Return the (x, y) coordinate for the center point of the cell that contains the specified text.  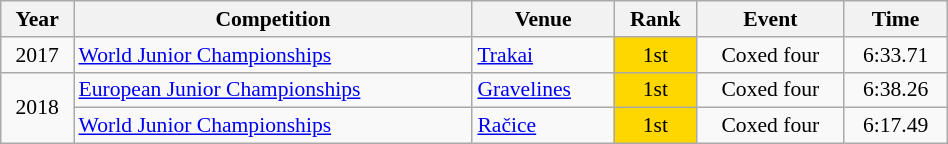
6:33.71 (896, 55)
Year (38, 19)
6:38.26 (896, 90)
European Junior Championships (274, 90)
Competition (274, 19)
2018 (38, 108)
Trakai (543, 55)
Gravelines (543, 90)
Event (770, 19)
6:17.49 (896, 126)
Venue (543, 19)
Time (896, 19)
Račice (543, 126)
Rank (656, 19)
2017 (38, 55)
